Scan for the cell matching the given text and deliver its (X, Y) coordinate at center. 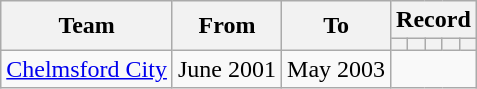
Chelmsford City (87, 69)
June 2001 (226, 69)
From (226, 26)
May 2003 (336, 69)
Record (434, 20)
Team (87, 26)
To (336, 26)
